Determine the [x, y] coordinate at the center of the cell enclosing the given text.  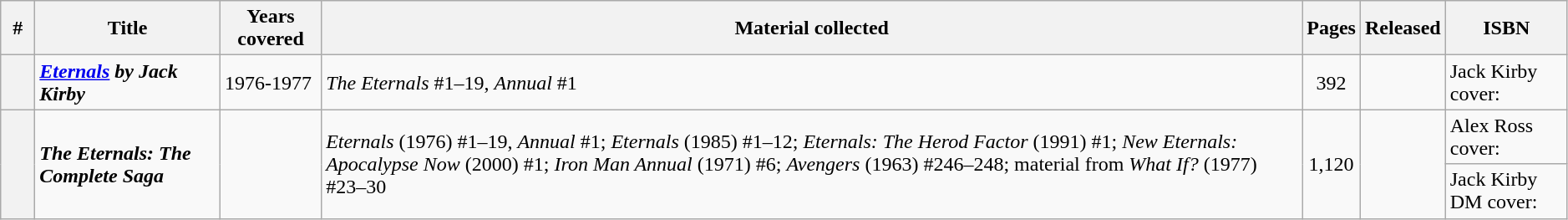
Material collected [812, 28]
The Eternals: The Complete Saga [128, 164]
Alex Ross cover: [1506, 137]
Eternals by Jack Kirby [128, 82]
Years covered [271, 28]
ISBN [1506, 28]
Pages [1332, 28]
Jack Kirby DM cover: [1506, 191]
The Eternals #1–19, Annual #1 [812, 82]
# [18, 28]
1,120 [1332, 164]
Released [1403, 28]
Jack Kirby cover: [1506, 82]
Title [128, 28]
392 [1332, 82]
1976-1977 [271, 82]
